Search for the cell housing the specified text and yield its (X, Y) center coordinate. 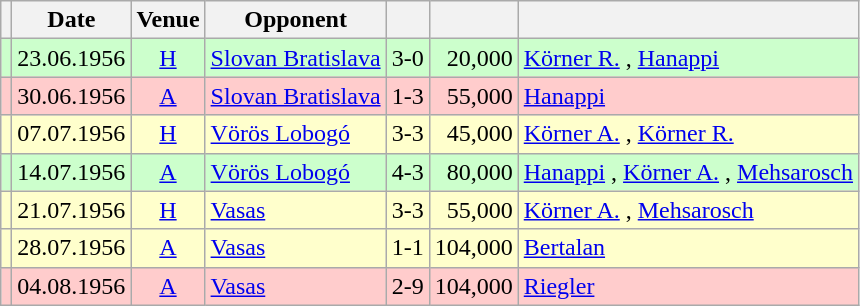
Venue (168, 20)
Hanappi (688, 96)
07.07.1956 (72, 134)
3-0 (408, 58)
80,000 (474, 172)
Körner A. , Mehsarosch (688, 210)
20,000 (474, 58)
2-9 (408, 286)
Date (72, 20)
Riegler (688, 286)
14.07.1956 (72, 172)
Opponent (296, 20)
1-1 (408, 248)
Hanappi , Körner A. , Mehsarosch (688, 172)
23.06.1956 (72, 58)
28.07.1956 (72, 248)
04.08.1956 (72, 286)
Körner A. , Körner R. (688, 134)
45,000 (474, 134)
Körner R. , Hanappi (688, 58)
4-3 (408, 172)
30.06.1956 (72, 96)
21.07.1956 (72, 210)
Bertalan (688, 248)
1-3 (408, 96)
